Capture the cell that displays the provided text and extract its (X, Y) central coordinate. 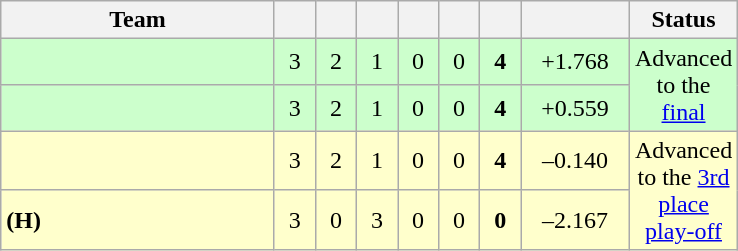
+0.559 (576, 108)
Advanced to the final (684, 85)
Status (684, 20)
–0.140 (576, 161)
Team (138, 20)
(H) (138, 220)
+1.768 (576, 62)
–2.167 (576, 220)
Advanced to the 3rd place play-off (684, 190)
